From the cell containing the given text, extract its center point as (X, Y) coordinate. 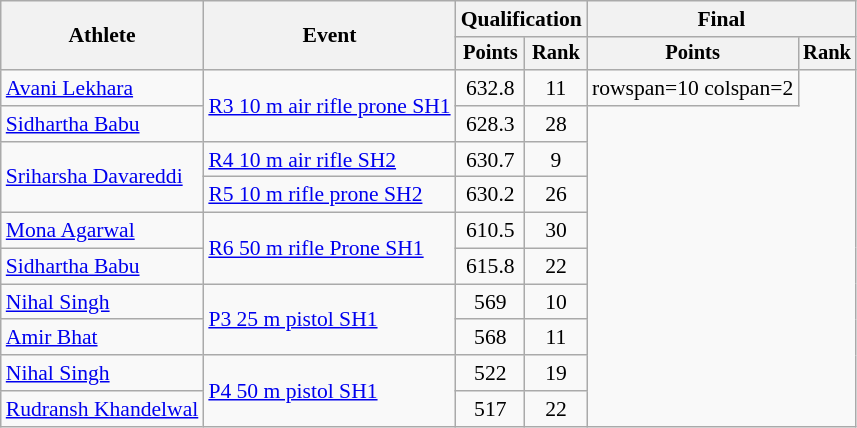
Mona Agarwal (102, 231)
28 (556, 124)
P3 25 m pistol SH1 (329, 320)
10 (556, 302)
30 (556, 231)
Rudransh Khandelwal (102, 409)
R3 10 m air rifle prone SH1 (329, 106)
R4 10 m air rifle SH2 (329, 160)
Avani Lekhara (102, 88)
517 (490, 409)
Final (722, 19)
R5 10 m rifle prone SH2 (329, 195)
19 (556, 373)
Amir Bhat (102, 338)
P4 50 m pistol SH1 (329, 390)
615.8 (490, 267)
26 (556, 195)
569 (490, 302)
rowspan=10 colspan=2 (692, 88)
9 (556, 160)
628.3 (490, 124)
632.8 (490, 88)
568 (490, 338)
Sriharsha Davareddi (102, 178)
610.5 (490, 231)
Athlete (102, 36)
630.2 (490, 195)
630.7 (490, 160)
Qualification (522, 19)
522 (490, 373)
R6 50 m rifle Prone SH1 (329, 248)
Event (329, 36)
